Output the [x, y] coordinate of the center of the cell containing the given text.  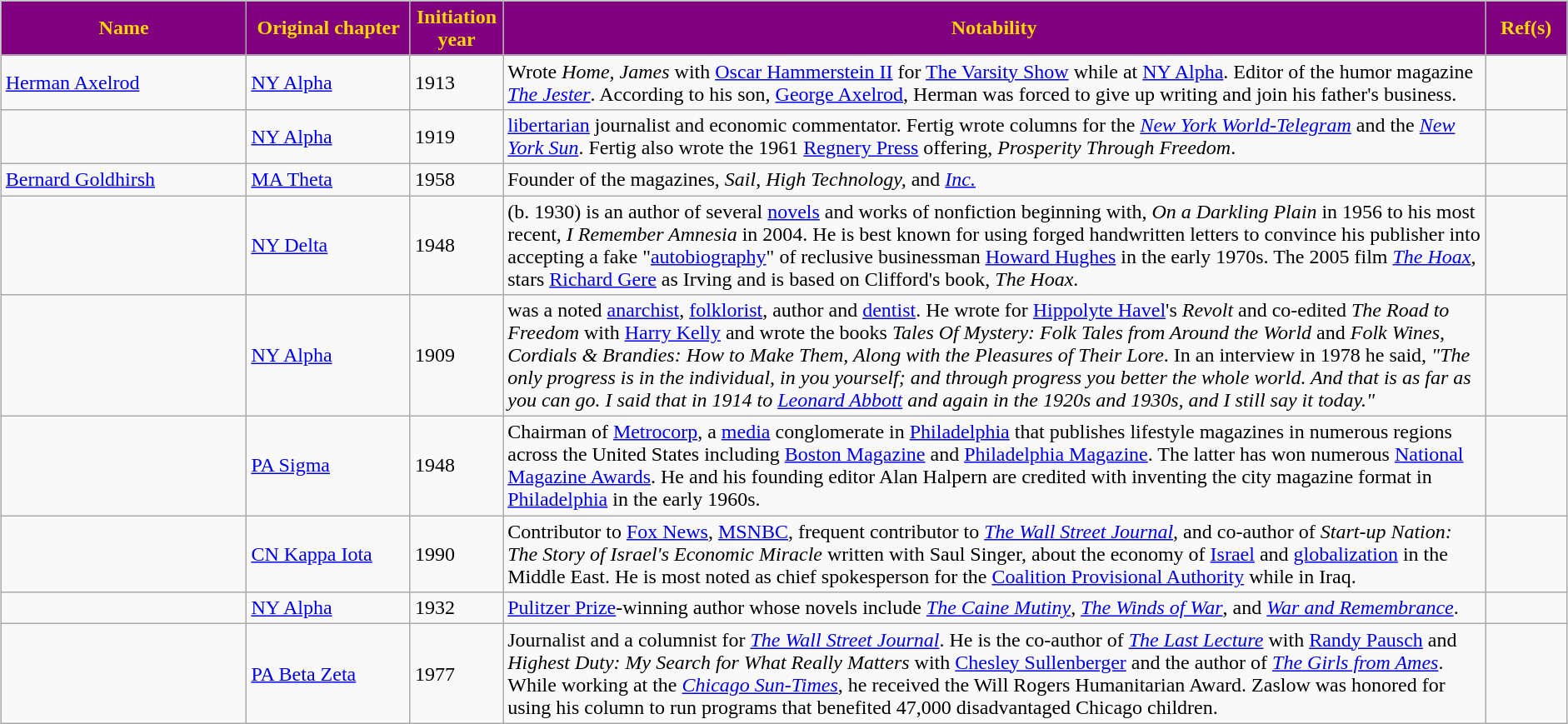
1909 [457, 356]
CN Kappa Iota [328, 554]
1913 [457, 82]
Name [123, 28]
Initiationyear [457, 28]
PA Beta Zeta [328, 673]
Pulitzer Prize-winning author whose novels include The Caine Mutiny, The Winds of War, and War and Remembrance. [995, 608]
PA Sigma [328, 467]
NY Delta [328, 245]
Founder of the magazines, Sail, High Technology, and Inc. [995, 179]
1958 [457, 179]
1990 [457, 554]
Original chapter [328, 28]
Herman Axelrod [123, 82]
1977 [457, 673]
1919 [457, 137]
Notability [995, 28]
MA Theta [328, 179]
1932 [457, 608]
Bernard Goldhirsh [123, 179]
Ref(s) [1526, 28]
